Determine the (x, y) coordinate at the center of the cell enclosing the given text.  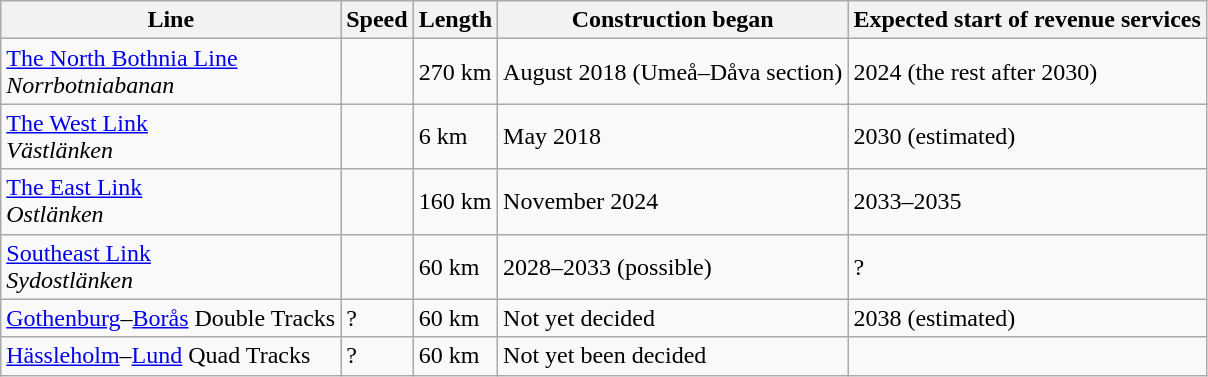
Expected start of revenue services (1028, 20)
Speed (377, 20)
The West LinkVästlänken (171, 136)
270 km (455, 72)
Length (455, 20)
Hässleholm–Lund Quad Tracks (171, 356)
Gothenburg–Borås Double Tracks (171, 318)
The North Bothnia LineNorrbotniabanan (171, 72)
2033–2035 (1028, 202)
November 2024 (673, 202)
August 2018 (Umeå–Dåva section) (673, 72)
Not yet decided (673, 318)
2024 (the rest after 2030) (1028, 72)
Construction began (673, 20)
2030 (estimated) (1028, 136)
May 2018 (673, 136)
160 km (455, 202)
2028–2033 (possible) (673, 266)
The East LinkOstlänken (171, 202)
6 km (455, 136)
2038 (estimated) (1028, 318)
Not yet been decided (673, 356)
Line (171, 20)
Southeast LinkSydostlänken (171, 266)
